Return the [X, Y] coordinate for the center point of the cell that contains the specified text.  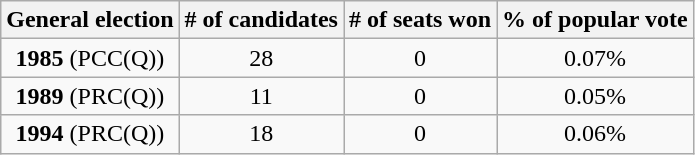
# of seats won [420, 20]
# of candidates [261, 20]
General election [90, 20]
1989 (PRC(Q)) [90, 96]
1994 (PRC(Q)) [90, 134]
0.07% [596, 58]
0.06% [596, 134]
28 [261, 58]
1985 (PCC(Q)) [90, 58]
18 [261, 134]
11 [261, 96]
0.05% [596, 96]
% of popular vote [596, 20]
